Determine the (x, y) coordinate at the center of the cell enclosing the given text.  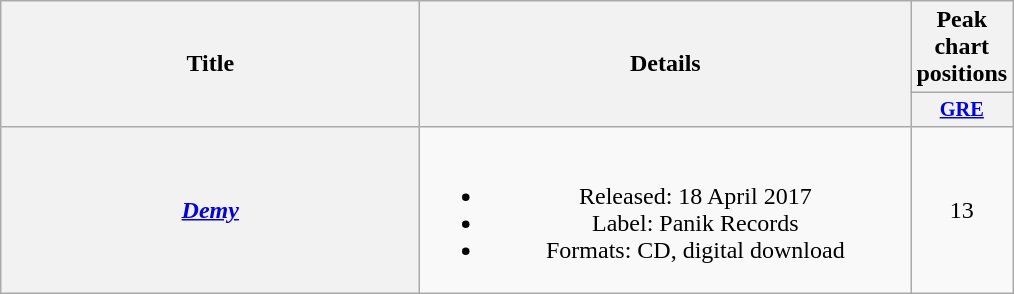
Peak chart positions (962, 47)
Demy (210, 210)
Details (666, 64)
Title (210, 64)
Released: 18 April 2017Label: Panik RecordsFormats: CD, digital download (666, 210)
GRE (962, 110)
13 (962, 210)
